Output the [X, Y] coordinate of the center of the cell containing the given text.  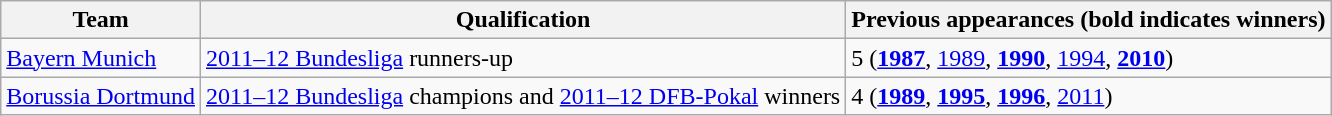
5 (1987, 1989, 1990, 1994, 2010) [1088, 58]
Previous appearances (bold indicates winners) [1088, 20]
Qualification [522, 20]
Bayern Munich [101, 58]
Team [101, 20]
2011–12 Bundesliga champions and 2011–12 DFB-Pokal winners [522, 96]
4 (1989, 1995, 1996, 2011) [1088, 96]
Borussia Dortmund [101, 96]
2011–12 Bundesliga runners-up [522, 58]
